Search for the cell housing the specified text and yield its (X, Y) center coordinate. 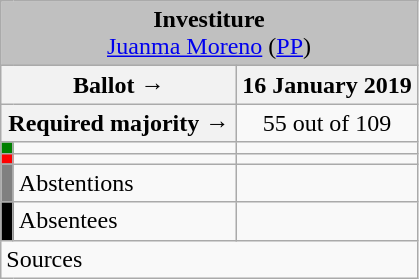
Sources (209, 259)
InvestitureJuanma Moreno (PP) (209, 34)
16 January 2019 (327, 85)
Abstentions (125, 183)
Absentees (125, 221)
Required majority → (119, 123)
55 out of 109 (327, 123)
Ballot → (119, 85)
